Search for the cell housing the specified text and yield its (X, Y) center coordinate. 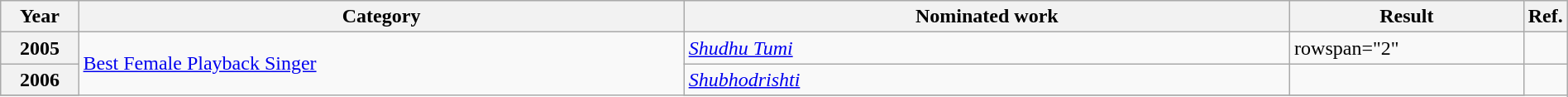
Nominated work (987, 17)
Category (381, 17)
Best Female Playback Singer (381, 64)
Result (1408, 17)
Ref. (1545, 17)
Shudhu Tumi (987, 48)
Year (40, 17)
2005 (40, 48)
rowspan="2" (1408, 48)
Shubhodrishti (987, 80)
2006 (40, 80)
